For the text-containing cell, return its midpoint in [x, y] coordinate format. 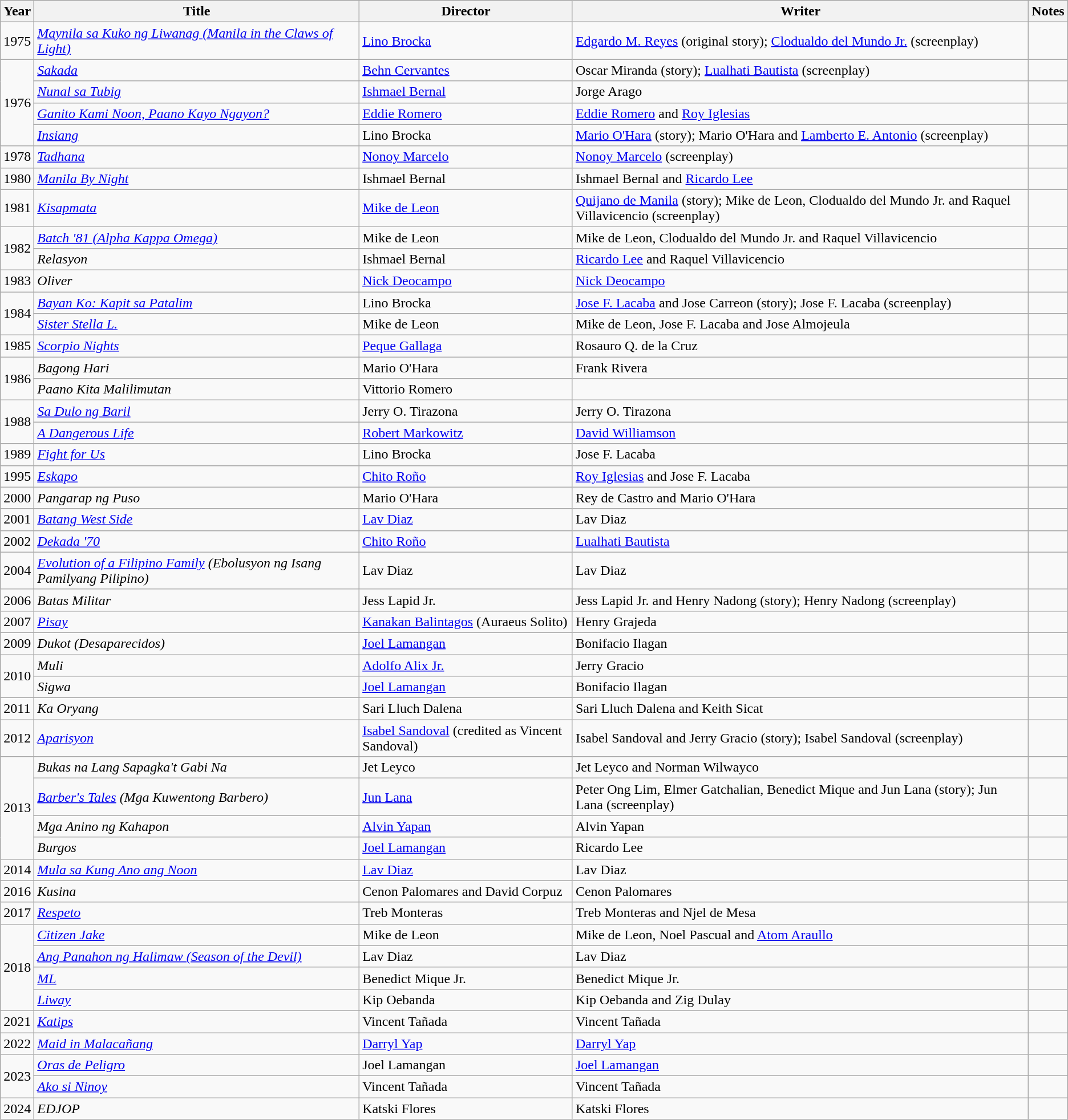
Mario O'Hara (story); Mario O'Hara and Lamberto E. Antonio (screenplay) [800, 135]
Scorpio Nights [197, 346]
Director [466, 11]
2022 [17, 1043]
EDJOP [197, 1109]
Rosauro Q. de la Cruz [800, 346]
2021 [17, 1021]
Treb Monteras and Njel de Mesa [800, 913]
Behn Cervantes [466, 70]
1983 [17, 281]
Jun Lana [466, 797]
2006 [17, 600]
1985 [17, 346]
Mga Anino ng Kahapon [197, 826]
2000 [17, 498]
Jose F. Lacaba and Jose Carreon (story); Jose F. Lacaba (screenplay) [800, 303]
Fight for Us [197, 455]
Jet Leyco and Norman Wilwayco [800, 768]
Jet Leyco [466, 768]
Frank Rivera [800, 368]
Jorge Arago [800, 92]
Oscar Miranda (story); Lualhati Bautista (screenplay) [800, 70]
Bukas na Lang Sapagka't Gabi Na [197, 768]
1975 [17, 41]
Jess Lapid Jr. [466, 600]
ML [197, 978]
Muli [197, 665]
Respeto [197, 913]
1984 [17, 314]
Oras de Peligro [197, 1065]
Mike de Leon, Clodualdo del Mundo Jr. and Raquel Villavicencio [800, 237]
Kip Oebanda [466, 1000]
Kanakan Balintagos (Auraeus Solito) [466, 622]
Notes [1048, 11]
Adolfo Alix Jr. [466, 665]
Title [197, 11]
2009 [17, 643]
Nonoy Marcelo [466, 157]
2014 [17, 870]
Mike de Leon, Noel Pascual and Atom Araullo [800, 935]
Treb Monteras [466, 913]
1978 [17, 157]
Isabel Sandoval and Jerry Gracio (story); Isabel Sandoval (screenplay) [800, 738]
David Williamson [800, 433]
Jess Lapid Jr. and Henry Nadong (story); Henry Nadong (screenplay) [800, 600]
Ka Oryang [197, 709]
Jose F. Lacaba [800, 455]
Rey de Castro and Mario O'Hara [800, 498]
2018 [17, 967]
1981 [17, 208]
2024 [17, 1109]
2023 [17, 1076]
Writer [800, 11]
Sigwa [197, 687]
Henry Grajeda [800, 622]
2012 [17, 738]
1980 [17, 178]
1986 [17, 379]
Mike de Leon, Jose F. Lacaba and Jose Almojeula [800, 324]
1976 [17, 103]
Ricardo Lee [800, 848]
Batang West Side [197, 520]
2004 [17, 570]
Sari Lluch Dalena [466, 709]
Tadhana [197, 157]
Nunal sa Tubig [197, 92]
Peque Gallaga [466, 346]
2001 [17, 520]
Liway [197, 1000]
Sa Dulo ng Baril [197, 411]
Ganito Kami Noon, Paano Kayo Ngayon? [197, 113]
Dekada '70 [197, 541]
Ako si Ninoy [197, 1087]
Eddie Romero [466, 113]
1989 [17, 455]
Mula sa Kung Ano ang Noon [197, 870]
Roy Iglesias and Jose F. Lacaba [800, 476]
Nonoy Marcelo (screenplay) [800, 157]
2017 [17, 913]
2016 [17, 891]
Maid in Malacañang [197, 1043]
Maynila sa Kuko ng Liwanag (Manila in the Claws of Light) [197, 41]
Kisapmata [197, 208]
Aparisyon [197, 738]
2002 [17, 541]
2013 [17, 807]
Pangarap ng Puso [197, 498]
A Dangerous Life [197, 433]
Eskapo [197, 476]
Cenon Palomares and David Corpuz [466, 891]
Evolution of a Filipino Family (Ebolusyon ng Isang Pamilyang Pilipino) [197, 570]
Vittorio Romero [466, 389]
Burgos [197, 848]
Quijano de Manila (story); Mike de Leon, Clodualdo del Mundo Jr. and Raquel Villavicencio (screenplay) [800, 208]
Isabel Sandoval (credited as Vincent Sandoval) [466, 738]
Ishmael Bernal and Ricardo Lee [800, 178]
Sari Lluch Dalena and Keith Sicat [800, 709]
Katips [197, 1021]
2010 [17, 676]
Eddie Romero and Roy Iglesias [800, 113]
Kip Oebanda and Zig Dulay [800, 1000]
Lualhati Bautista [800, 541]
Insiang [197, 135]
Oliver [197, 281]
Manila By Night [197, 178]
Year [17, 11]
Edgardo M. Reyes (original story); Clodualdo del Mundo Jr. (screenplay) [800, 41]
Citizen Jake [197, 935]
Relasyon [197, 259]
Ricardo Lee and Raquel Villavicencio [800, 259]
Bayan Ko: Kapit sa Patalim [197, 303]
Sakada [197, 70]
Ang Panahon ng Halimaw (Season of the Devil) [197, 956]
Kusina [197, 891]
Bagong Hari [197, 368]
Robert Markowitz [466, 433]
Paano Kita Malilimutan [197, 389]
Batas Militar [197, 600]
1988 [17, 422]
Cenon Palomares [800, 891]
Batch '81 (Alpha Kappa Omega) [197, 237]
Barber's Tales (Mga Kuwentong Barbero) [197, 797]
2011 [17, 709]
1982 [17, 248]
1995 [17, 476]
Pisay [197, 622]
Sister Stella L. [197, 324]
Peter Ong Lim, Elmer Gatchalian, Benedict Mique and Jun Lana (story); Jun Lana (screenplay) [800, 797]
Jerry Gracio [800, 665]
2007 [17, 622]
Dukot (Desaparecidos) [197, 643]
